Capture the cell that displays the provided text and extract its (x, y) central coordinate. 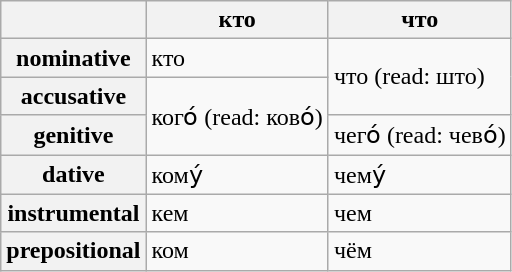
кого́ (read: ково́) (237, 116)
чем (420, 213)
что (read: што) (420, 77)
instrumental (74, 213)
чему́ (420, 174)
что (420, 20)
чём (420, 251)
dative (74, 174)
чего́ (read: чево́) (420, 135)
кому́ (237, 174)
genitive (74, 135)
кем (237, 213)
prepositional (74, 251)
ком (237, 251)
accusative (74, 96)
nominative (74, 58)
